Scan for the cell matching the given text and deliver its (X, Y) coordinate at center. 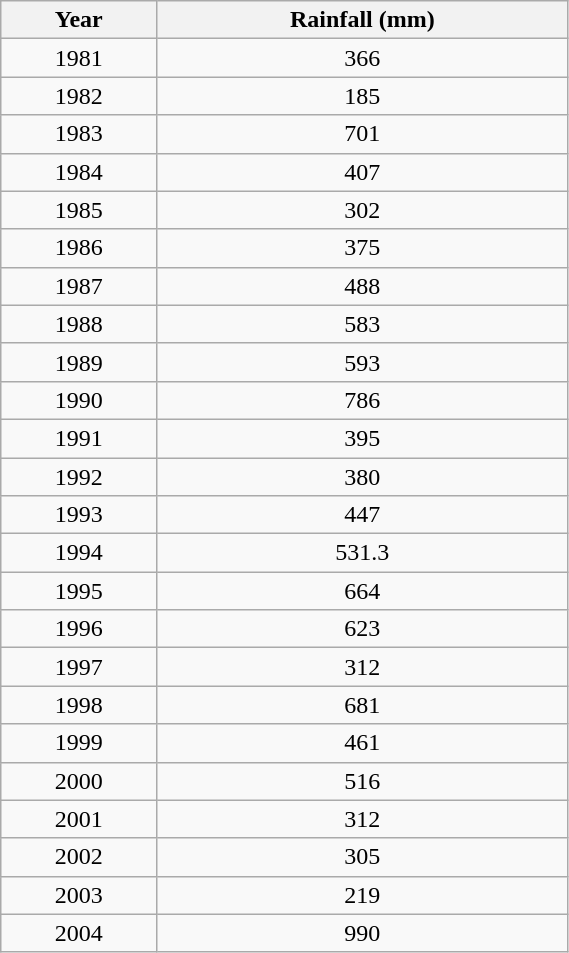
1984 (79, 172)
1986 (79, 248)
531.3 (362, 553)
219 (362, 895)
185 (362, 96)
786 (362, 400)
302 (362, 210)
1993 (79, 515)
1998 (79, 705)
Year (79, 20)
1995 (79, 591)
305 (362, 857)
1999 (79, 743)
1982 (79, 96)
1997 (79, 667)
1985 (79, 210)
2001 (79, 819)
681 (362, 705)
990 (362, 933)
1981 (79, 58)
1994 (79, 553)
664 (362, 591)
583 (362, 324)
1990 (79, 400)
593 (362, 362)
623 (362, 629)
1992 (79, 477)
2000 (79, 781)
2003 (79, 895)
Rainfall (mm) (362, 20)
701 (362, 134)
488 (362, 286)
516 (362, 781)
461 (362, 743)
1991 (79, 438)
1996 (79, 629)
380 (362, 477)
1989 (79, 362)
1988 (79, 324)
395 (362, 438)
2002 (79, 857)
1987 (79, 286)
366 (362, 58)
447 (362, 515)
1983 (79, 134)
375 (362, 248)
2004 (79, 933)
407 (362, 172)
